Find where the given text appears and provide that cell's center as (X, Y) coordinate. 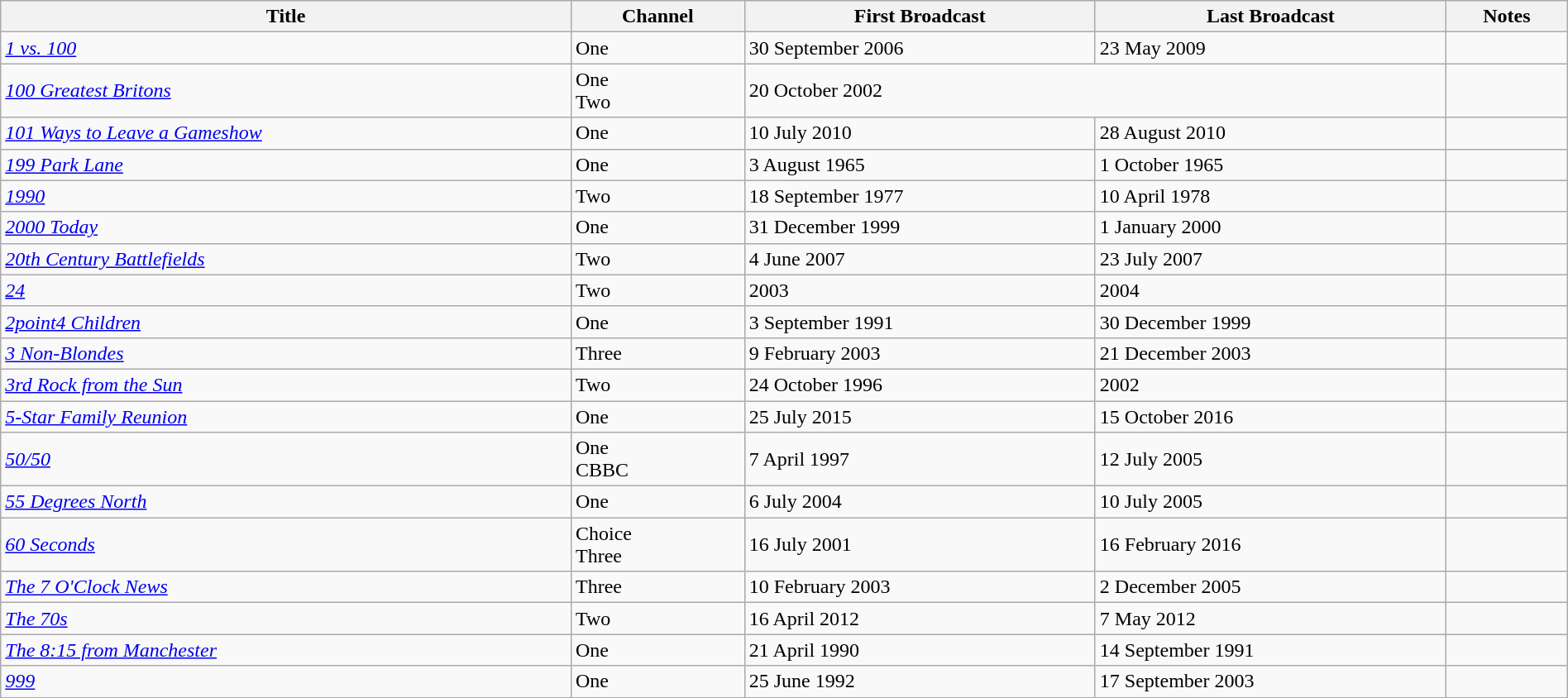
50/50 (286, 460)
28 August 2010 (1270, 133)
1 vs. 100 (286, 48)
14 September 1991 (1270, 650)
The 7 O'Clock News (286, 587)
6 July 2004 (920, 502)
60 Seconds (286, 544)
12 July 2005 (1270, 460)
Choice Three (657, 544)
2004 (1270, 290)
One Two (657, 91)
101 Ways to Leave a Gameshow (286, 133)
2000 Today (286, 227)
30 December 1999 (1270, 322)
21 December 2003 (1270, 353)
10 July 2010 (920, 133)
7 May 2012 (1270, 619)
30 September 2006 (920, 48)
999 (286, 681)
Title (286, 17)
25 July 2015 (920, 416)
3 August 1965 (920, 165)
16 April 2012 (920, 619)
199 Park Lane (286, 165)
31 December 1999 (920, 227)
One CBBC (657, 460)
55 Degrees North (286, 502)
16 February 2016 (1270, 544)
1 January 2000 (1270, 227)
The 8:15 from Manchester (286, 650)
23 May 2009 (1270, 48)
Notes (1507, 17)
9 February 2003 (920, 353)
21 April 1990 (920, 650)
Last Broadcast (1270, 17)
7 April 1997 (920, 460)
2003 (920, 290)
The 70s (286, 619)
2 December 2005 (1270, 587)
10 April 1978 (1270, 196)
24 October 1996 (920, 385)
10 February 2003 (920, 587)
Channel (657, 17)
3rd Rock from the Sun (286, 385)
24 (286, 290)
2point4 Children (286, 322)
18 September 1977 (920, 196)
2002 (1270, 385)
5-Star Family Reunion (286, 416)
First Broadcast (920, 17)
16 July 2001 (920, 544)
23 July 2007 (1270, 259)
20 October 2002 (1095, 91)
100 Greatest Britons (286, 91)
3 September 1991 (920, 322)
1990 (286, 196)
1 October 1965 (1270, 165)
10 July 2005 (1270, 502)
20th Century Battlefields (286, 259)
25 June 1992 (920, 681)
4 June 2007 (920, 259)
3 Non-Blondes (286, 353)
15 October 2016 (1270, 416)
17 September 2003 (1270, 681)
